Return (X, Y) of the center of cell containing provided text 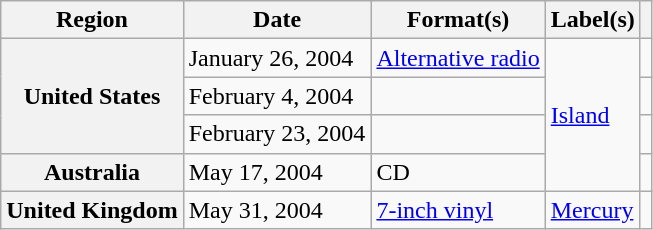
United States (92, 96)
May 17, 2004 (277, 172)
February 23, 2004 (277, 134)
January 26, 2004 (277, 58)
February 4, 2004 (277, 96)
Mercury (592, 210)
Date (277, 20)
Island (592, 115)
Australia (92, 172)
Region (92, 20)
Format(s) (458, 20)
Label(s) (592, 20)
United Kingdom (92, 210)
May 31, 2004 (277, 210)
7-inch vinyl (458, 210)
CD (458, 172)
Alternative radio (458, 58)
